Return the (X, Y) coordinate for the center point of the cell that contains the specified text.  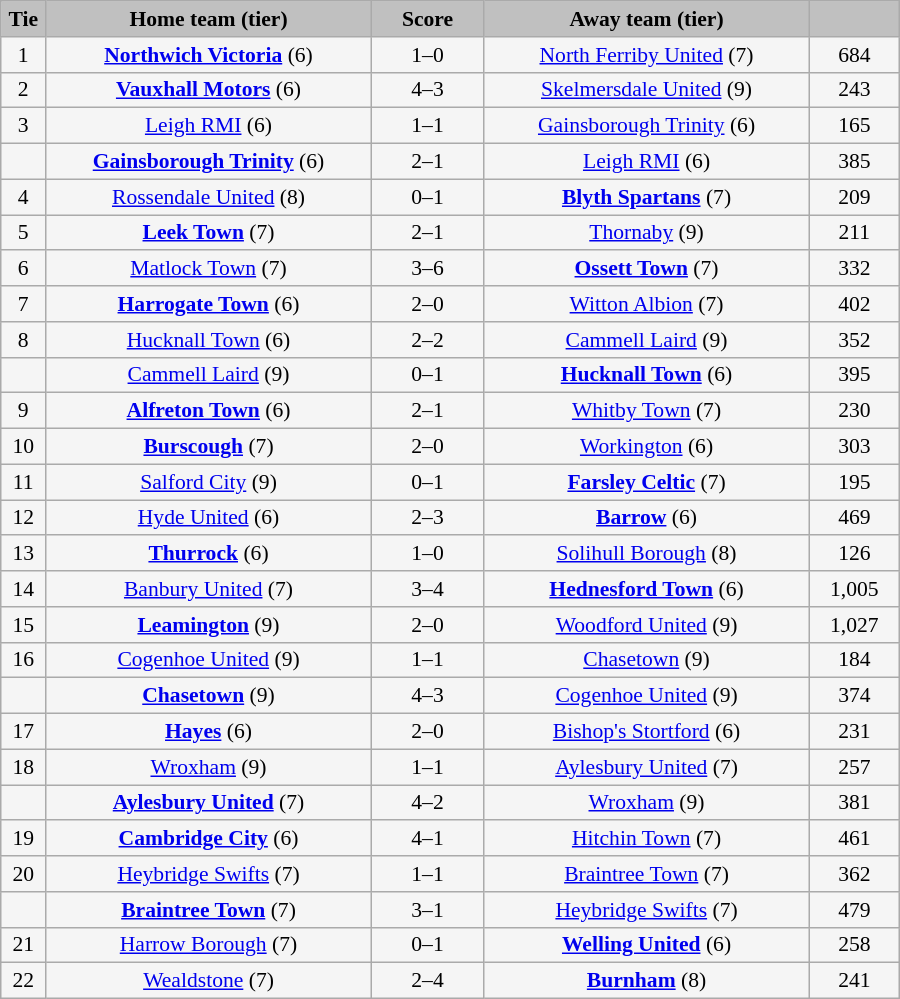
126 (854, 554)
165 (854, 126)
1,005 (854, 589)
Harrow Borough (7) (209, 945)
Leamington (9) (209, 625)
Blyth Spartans (7) (647, 197)
184 (854, 660)
Skelmersdale United (9) (647, 90)
303 (854, 447)
Harrogate Town (6) (209, 304)
Burscough (7) (209, 447)
Bishop's Stortford (6) (647, 732)
3–4 (427, 589)
Vauxhall Motors (6) (209, 90)
21 (24, 945)
Whitby Town (7) (647, 411)
17 (24, 732)
Rossendale United (8) (209, 197)
1 (24, 55)
Welling United (6) (647, 945)
Home team (tier) (209, 19)
243 (854, 90)
Cambridge City (6) (209, 839)
5 (24, 233)
Thurrock (6) (209, 554)
Score (427, 19)
211 (854, 233)
7 (24, 304)
4–1 (427, 839)
Ossett Town (7) (647, 269)
241 (854, 981)
231 (854, 732)
Hitchin Town (7) (647, 839)
Leek Town (7) (209, 233)
362 (854, 874)
19 (24, 839)
Away team (tier) (647, 19)
Banbury United (7) (209, 589)
Thornaby (9) (647, 233)
Burnham (8) (647, 981)
Solihull Borough (8) (647, 554)
684 (854, 55)
6 (24, 269)
402 (854, 304)
3 (24, 126)
12 (24, 518)
2–3 (427, 518)
Hednesford Town (6) (647, 589)
4–2 (427, 803)
209 (854, 197)
Barrow (6) (647, 518)
Workington (6) (647, 447)
8 (24, 340)
385 (854, 162)
Northwich Victoria (6) (209, 55)
North Ferriby United (7) (647, 55)
Matlock Town (7) (209, 269)
2 (24, 90)
Witton Albion (7) (647, 304)
2–4 (427, 981)
Alfreton Town (6) (209, 411)
461 (854, 839)
3–1 (427, 910)
332 (854, 269)
13 (24, 554)
Wealdstone (7) (209, 981)
3–6 (427, 269)
15 (24, 625)
195 (854, 482)
4 (24, 197)
Woodford United (9) (647, 625)
1,027 (854, 625)
20 (24, 874)
257 (854, 767)
Hayes (6) (209, 732)
258 (854, 945)
Hyde United (6) (209, 518)
352 (854, 340)
9 (24, 411)
374 (854, 696)
Salford City (9) (209, 482)
469 (854, 518)
14 (24, 589)
230 (854, 411)
395 (854, 375)
22 (24, 981)
479 (854, 910)
11 (24, 482)
2–2 (427, 340)
10 (24, 447)
16 (24, 660)
Tie (24, 19)
18 (24, 767)
Farsley Celtic (7) (647, 482)
381 (854, 803)
